Pinpoint the cell where the given text exists, returning its (X, Y) midpoint coordinate. 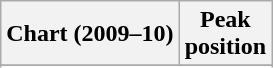
Peakposition (225, 34)
Chart (2009–10) (90, 34)
